Provide the (X, Y) coordinate of the cell's center where the given text is located.  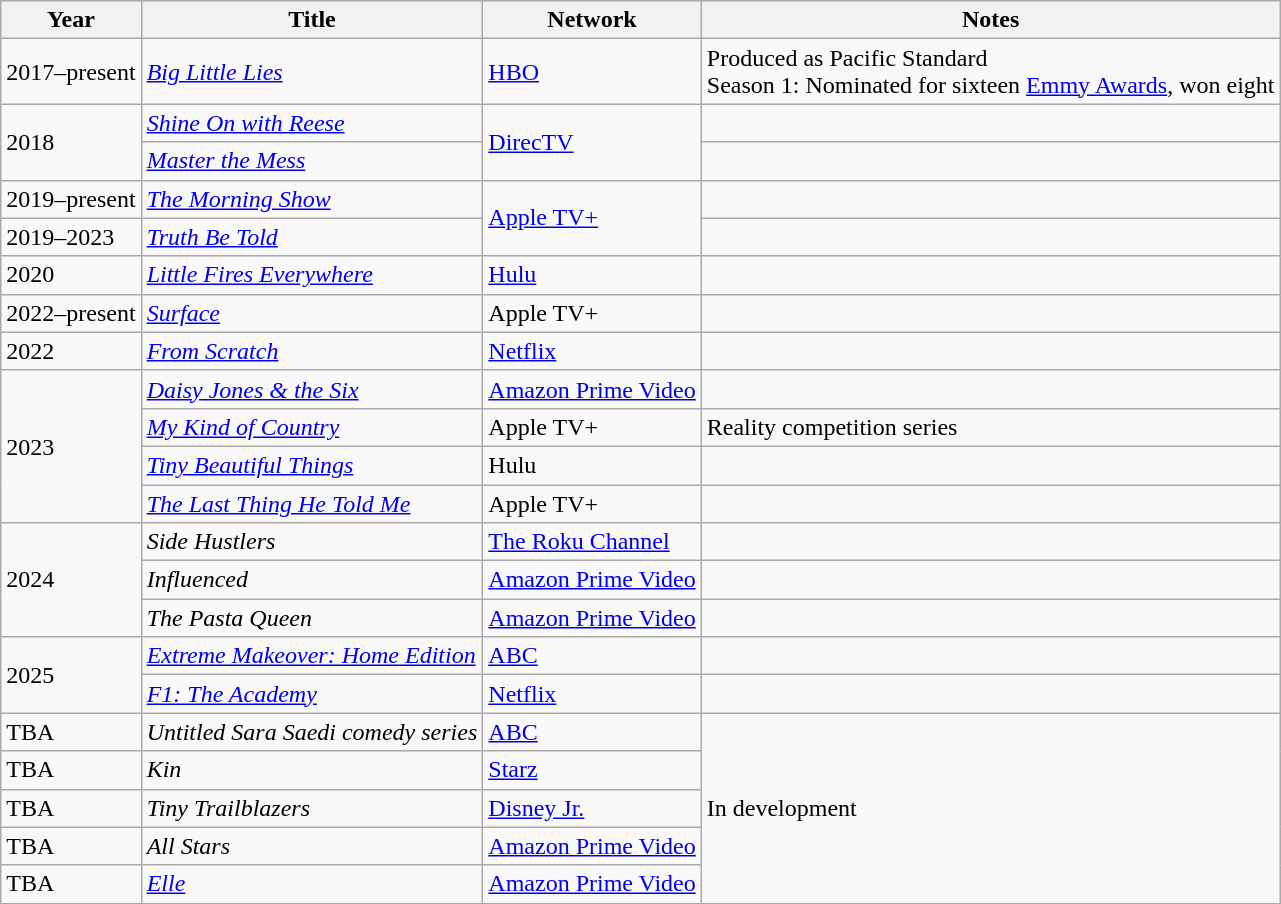
Extreme Makeover: Home Edition (312, 656)
Side Hustlers (312, 542)
Little Fires Everywhere (312, 275)
Surface (312, 313)
Title (312, 20)
Notes (990, 20)
The Pasta Queen (312, 618)
Untitled Sara Saedi comedy series (312, 732)
2018 (71, 142)
From Scratch (312, 351)
My Kind of Country (312, 427)
2019–present (71, 199)
Influenced (312, 580)
Year (71, 20)
The Roku Channel (592, 542)
The Last Thing He Told Me (312, 503)
In development (990, 808)
2024 (71, 580)
Network (592, 20)
Starz (592, 770)
Produced as Pacific StandardSeason 1: Nominated for sixteen Emmy Awards, won eight (990, 72)
Elle (312, 884)
2023 (71, 446)
Truth Be Told (312, 237)
Big Little Lies (312, 72)
Tiny Trailblazers (312, 808)
2019–2023 (71, 237)
Shine On with Reese (312, 123)
2022 (71, 351)
Reality competition series (990, 427)
HBO (592, 72)
F1: The Academy (312, 694)
2017–present (71, 72)
All Stars (312, 846)
Kin (312, 770)
DirecTV (592, 142)
Daisy Jones & the Six (312, 389)
The Morning Show (312, 199)
2025 (71, 675)
2020 (71, 275)
2022–present (71, 313)
Disney Jr. (592, 808)
Tiny Beautiful Things (312, 465)
Master the Mess (312, 161)
